From the cell containing the given text, extract its center point as [x, y] coordinate. 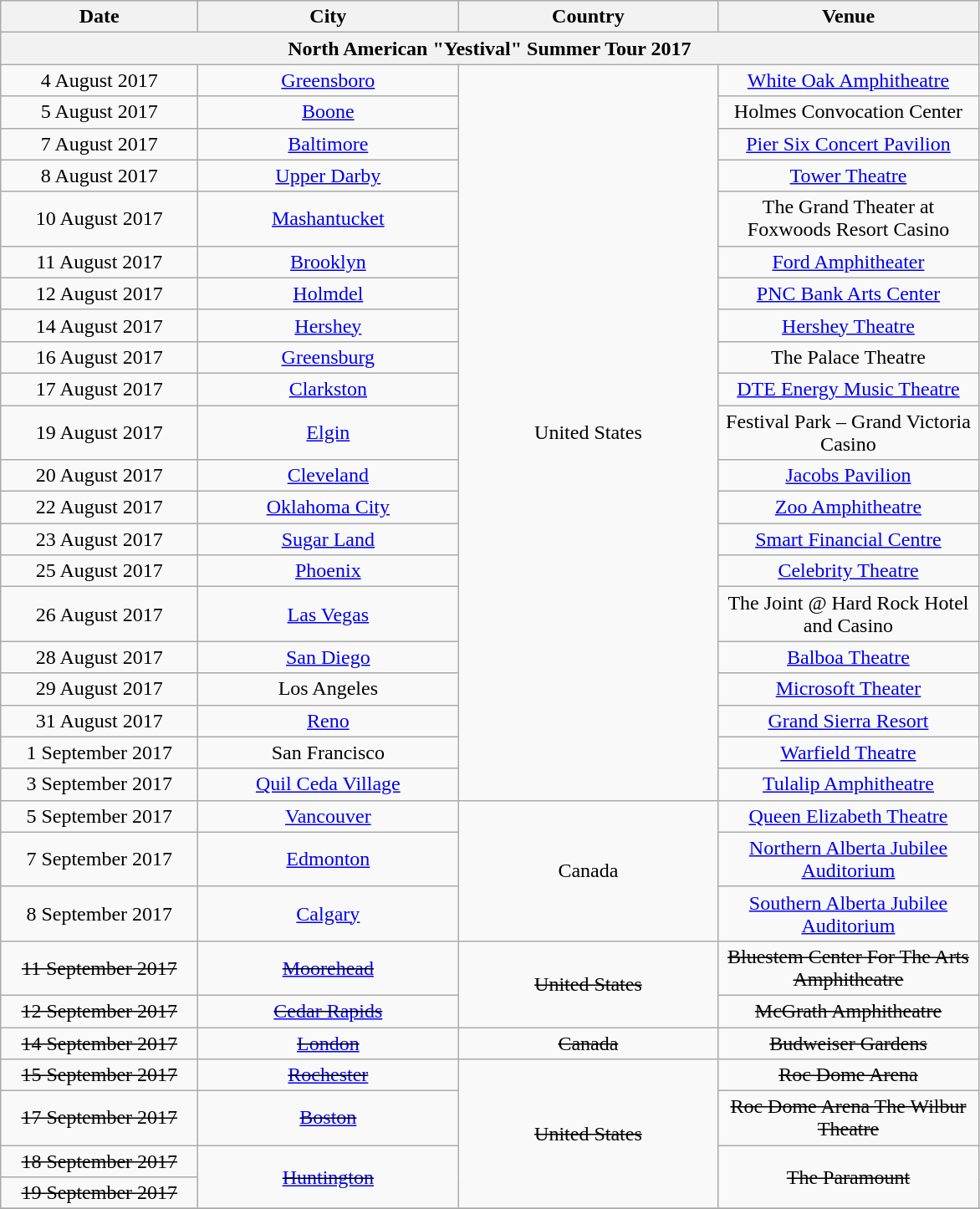
North American "Yestival" Summer Tour 2017 [490, 48]
10 August 2017 [100, 219]
Sugar Land [328, 539]
15 September 2017 [100, 1075]
Brooklyn [328, 262]
Quil Ceda Village [328, 784]
Huntington [328, 1177]
London [328, 1043]
Northern Alberta Jubilee Auditorium [848, 860]
Queen Elizabeth Theatre [848, 816]
Bluestem Center For The Arts Amphitheatre [848, 968]
Date [100, 17]
17 September 2017 [100, 1119]
Baltimore [328, 144]
Grand Sierra Resort [848, 721]
17 August 2017 [100, 389]
8 August 2017 [100, 176]
Tower Theatre [848, 176]
Greensburg [328, 357]
1 September 2017 [100, 752]
Oklahoma City [328, 508]
Holmes Convocation Center [848, 112]
Boston [328, 1119]
DTE Energy Music Theatre [848, 389]
5 September 2017 [100, 816]
City [328, 17]
Roc Dome Arena The Wilbur Theatre [848, 1119]
Moorehead [328, 968]
Pier Six Concert Pavilion [848, 144]
5 August 2017 [100, 112]
Balboa Theatre [848, 657]
Warfield Theatre [848, 752]
Country [589, 17]
Boone [328, 112]
12 August 2017 [100, 293]
Venue [848, 17]
PNC Bank Arts Center [848, 293]
18 September 2017 [100, 1161]
7 August 2017 [100, 144]
Festival Park – Grand Victoria Casino [848, 431]
20 August 2017 [100, 476]
Los Angeles [328, 689]
23 August 2017 [100, 539]
Roc Dome Arena [848, 1075]
Vancouver [328, 816]
Rochester [328, 1075]
Celebrity Theatre [848, 571]
White Oak Amphitheatre [848, 80]
26 August 2017 [100, 614]
Zoo Amphitheatre [848, 508]
11 September 2017 [100, 968]
Microsoft Theater [848, 689]
7 September 2017 [100, 860]
Greensboro [328, 80]
14 August 2017 [100, 325]
San Diego [328, 657]
Las Vegas [328, 614]
8 September 2017 [100, 913]
Edmonton [328, 860]
11 August 2017 [100, 262]
Clarkston [328, 389]
22 August 2017 [100, 508]
Hershey Theatre [848, 325]
29 August 2017 [100, 689]
28 August 2017 [100, 657]
Tulalip Amphitheatre [848, 784]
Smart Financial Centre [848, 539]
The Palace Theatre [848, 357]
31 August 2017 [100, 721]
19 September 2017 [100, 1193]
San Francisco [328, 752]
Jacobs Pavilion [848, 476]
Cedar Rapids [328, 1011]
Holmdel [328, 293]
Cleveland [328, 476]
Mashantucket [328, 219]
Ford Amphitheater [848, 262]
3 September 2017 [100, 784]
14 September 2017 [100, 1043]
Reno [328, 721]
Phoenix [328, 571]
Budweiser Gardens [848, 1043]
Calgary [328, 913]
Southern Alberta Jubilee Auditorium [848, 913]
19 August 2017 [100, 431]
The Grand Theater at Foxwoods Resort Casino [848, 219]
Elgin [328, 431]
Upper Darby [328, 176]
The Joint @ Hard Rock Hotel and Casino [848, 614]
The Paramount [848, 1177]
McGrath Amphitheatre [848, 1011]
Hershey [328, 325]
16 August 2017 [100, 357]
25 August 2017 [100, 571]
12 September 2017 [100, 1011]
4 August 2017 [100, 80]
